Determine the [X, Y] coordinate at the center of the cell enclosing the given text.  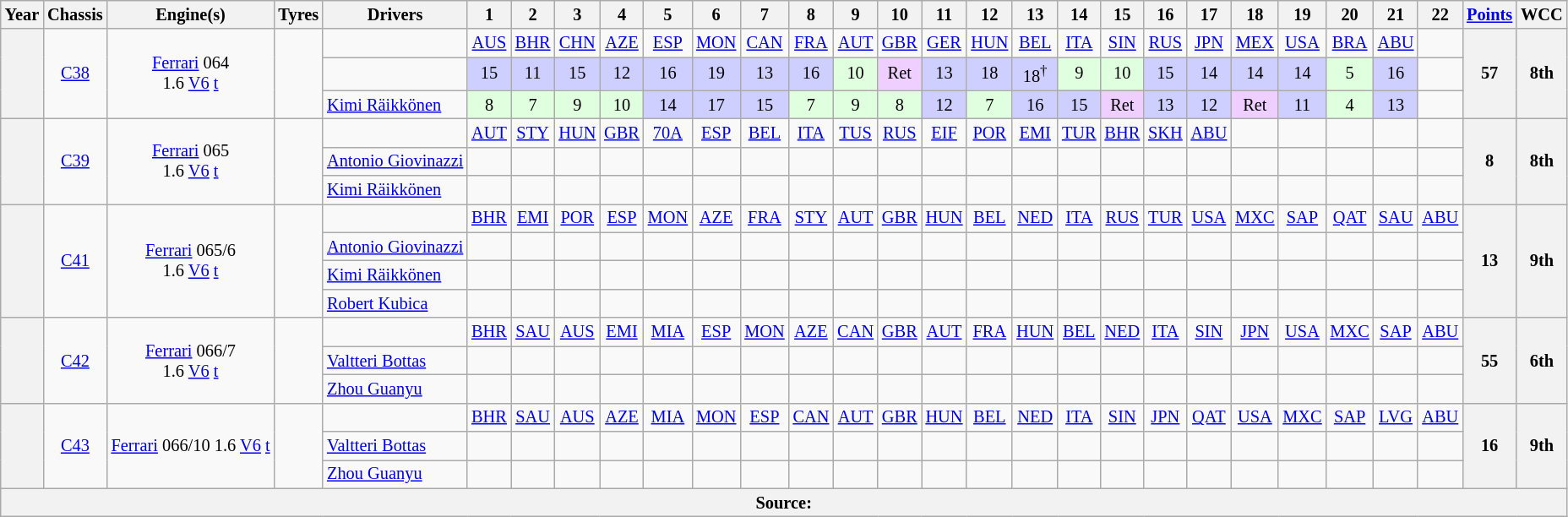
Points [1489, 14]
MEX [1255, 43]
Drivers [395, 14]
Source: [784, 503]
TUS [855, 133]
20 [1350, 14]
Ferrari 0641.6 V6 t [191, 73]
3 [577, 14]
6th [1542, 360]
21 [1396, 14]
Ferrari 066/71.6 V6 t [191, 360]
57 [1489, 73]
C41 [74, 260]
6 [716, 14]
1 [489, 14]
C42 [74, 360]
22 [1440, 14]
70A [667, 133]
C38 [74, 73]
SKH [1165, 133]
EIF [945, 133]
BRA [1350, 43]
WCC [1542, 14]
Ferrari 066/10 1.6 V6 t [191, 446]
CHN [577, 43]
Chassis [74, 14]
55 [1489, 360]
C39 [74, 161]
18† [1035, 74]
Tyres [299, 14]
LVG [1396, 417]
Ferrari 065/61.6 V6 t [191, 260]
Ferrari 0651.6 V6 t [191, 161]
Year [22, 14]
2 [533, 14]
C43 [74, 446]
GER [945, 43]
Engine(s) [191, 14]
Robert Kubica [395, 303]
